Return the [X, Y] coordinate for the center point of the cell that contains the specified text.  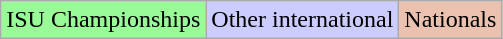
Nationals [450, 20]
Other international [302, 20]
ISU Championships [104, 20]
